Pinpoint the cell where the given text exists, returning its [x, y] midpoint coordinate. 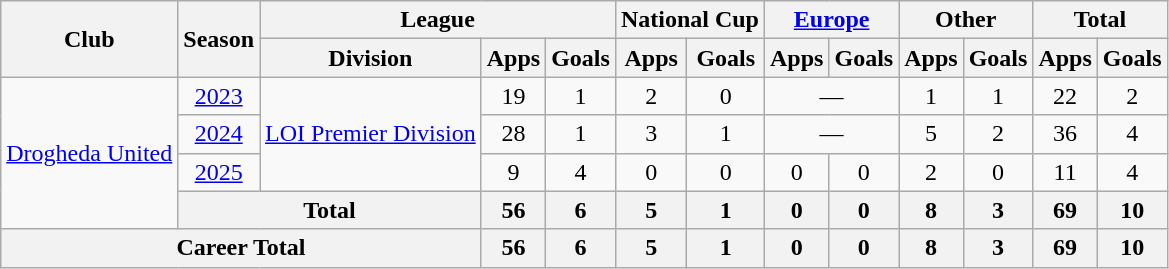
11 [1065, 172]
Season [219, 39]
National Cup [690, 20]
Club [90, 39]
LOI Premier Division [371, 134]
28 [513, 134]
19 [513, 96]
2024 [219, 134]
9 [513, 172]
Career Total [241, 248]
Division [371, 58]
Drogheda United [90, 153]
2025 [219, 172]
League [438, 20]
36 [1065, 134]
Europe [832, 20]
Other [966, 20]
22 [1065, 96]
2023 [219, 96]
